Return the (X, Y) coordinate for the center point of the cell that contains the specified text.  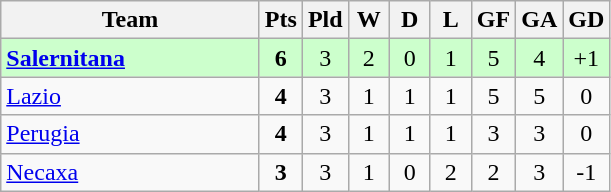
Pld (325, 20)
Necaxa (130, 172)
+1 (586, 58)
D (410, 20)
GA (540, 20)
Lazio (130, 96)
W (368, 20)
GF (493, 20)
Team (130, 20)
GD (586, 20)
L (450, 20)
6 (280, 58)
Salernitana (130, 58)
Perugia (130, 134)
Pts (280, 20)
-1 (586, 172)
